Scan for the cell matching the given text and deliver its (X, Y) coordinate at center. 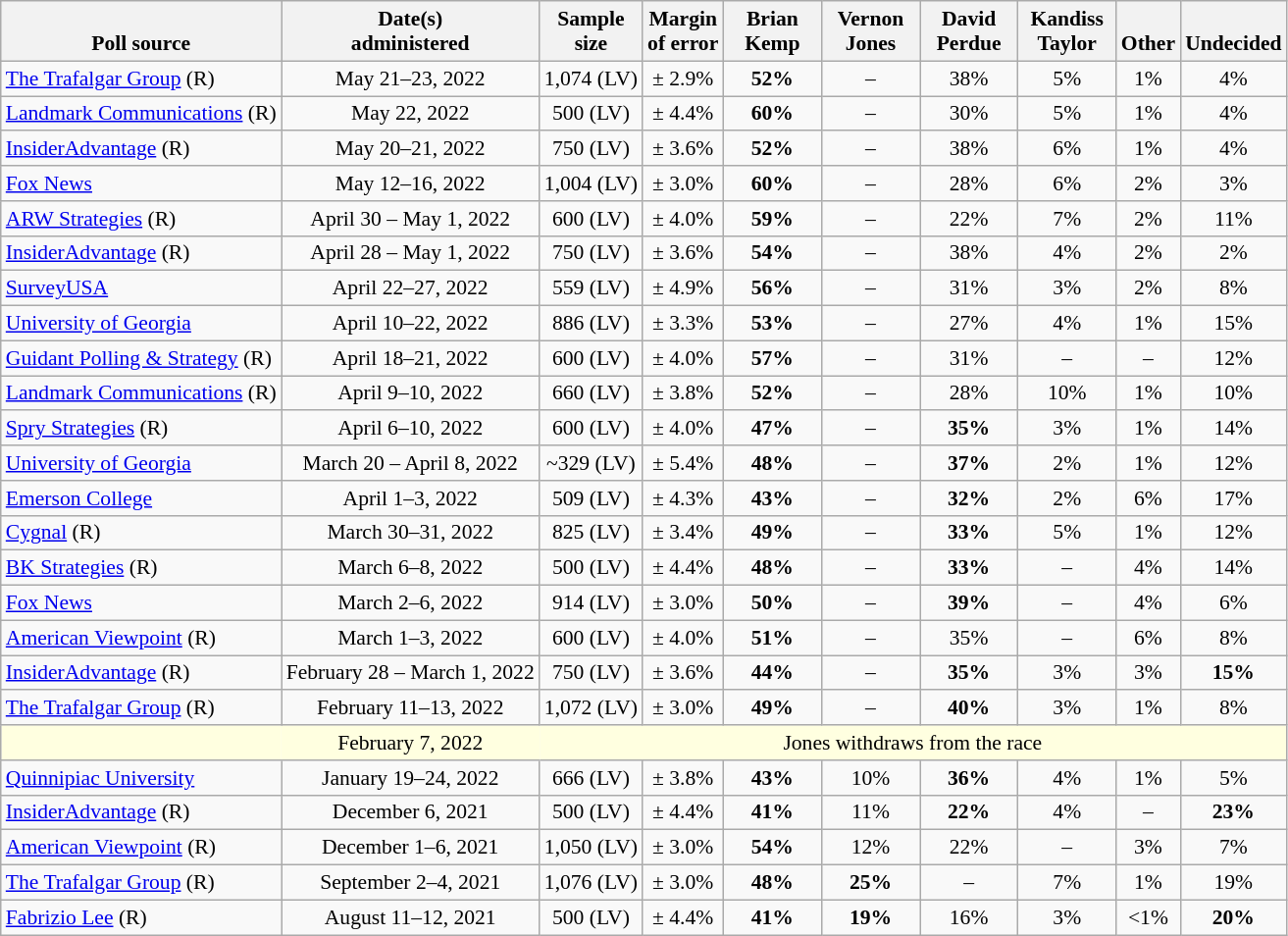
56% (772, 288)
August 11–12, 2021 (410, 917)
VernonJones (870, 31)
Cygnal (R) (141, 533)
17% (1233, 498)
April 18–21, 2022 (410, 358)
Fabrizio Lee (R) (141, 917)
23% (1233, 812)
59% (772, 219)
40% (969, 708)
Samplesize (591, 31)
Poll source (141, 31)
± 3.3% (683, 324)
660 (LV) (591, 393)
16% (969, 917)
25% (870, 883)
<1% (1148, 917)
27% (969, 324)
509 (LV) (591, 498)
914 (LV) (591, 603)
36% (969, 778)
February 11–13, 2022 (410, 708)
April 1–3, 2022 (410, 498)
BK Strategies (R) (141, 568)
1,074 (LV) (591, 78)
Jones withdraws from the race (913, 743)
39% (969, 603)
886 (LV) (591, 324)
32% (969, 498)
47% (772, 429)
February 7, 2022 (410, 743)
559 (LV) (591, 288)
April 10–22, 2022 (410, 324)
Marginof error (683, 31)
March 30–31, 2022 (410, 533)
April 28 – May 1, 2022 (410, 253)
January 19–24, 2022 (410, 778)
~329 (LV) (591, 463)
53% (772, 324)
± 2.9% (683, 78)
December 1–6, 2021 (410, 848)
BrianKemp (772, 31)
Emerson College (141, 498)
March 2–6, 2022 (410, 603)
20% (1233, 917)
± 5.4% (683, 463)
Guidant Polling & Strategy (R) (141, 358)
May 20–21, 2022 (410, 149)
SurveyUSA (141, 288)
50% (772, 603)
May 22, 2022 (410, 114)
1,004 (LV) (591, 183)
May 21–23, 2022 (410, 78)
February 28 – March 1, 2022 (410, 673)
± 3.4% (683, 533)
April 6–10, 2022 (410, 429)
57% (772, 358)
Spry Strategies (R) (141, 429)
Date(s)administered (410, 31)
Undecided (1233, 31)
44% (772, 673)
Other (1148, 31)
April 30 – May 1, 2022 (410, 219)
37% (969, 463)
1,050 (LV) (591, 848)
April 22–27, 2022 (410, 288)
666 (LV) (591, 778)
± 4.3% (683, 498)
825 (LV) (591, 533)
KandissTaylor (1067, 31)
December 6, 2021 (410, 812)
51% (772, 638)
April 9–10, 2022 (410, 393)
30% (969, 114)
± 4.9% (683, 288)
March 6–8, 2022 (410, 568)
ARW Strategies (R) (141, 219)
1,076 (LV) (591, 883)
DavidPerdue (969, 31)
May 12–16, 2022 (410, 183)
1,072 (LV) (591, 708)
September 2–4, 2021 (410, 883)
March 1–3, 2022 (410, 638)
March 20 – April 8, 2022 (410, 463)
Quinnipiac University (141, 778)
